Output the [X, Y] coordinate of the center of the cell containing the given text.  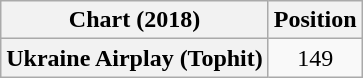
Ukraine Airplay (Tophit) [135, 58]
Chart (2018) [135, 20]
Position [315, 20]
149 [315, 58]
